For the text-containing cell, return its midpoint in (X, Y) coordinate format. 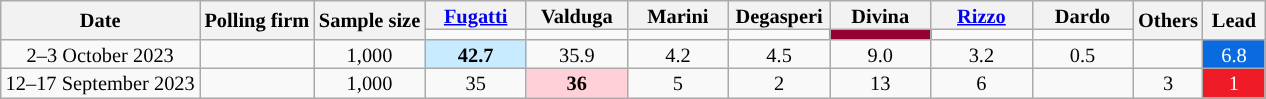
Rizzo (982, 14)
Polling firm (257, 20)
3 (1168, 82)
2 (780, 82)
Marini (678, 14)
0.5 (1082, 54)
2–3 October 2023 (100, 54)
6 (982, 82)
Valduga (576, 14)
Divina (880, 14)
4.2 (678, 54)
36 (576, 82)
Dardo (1082, 14)
42.7 (476, 54)
Fugatti (476, 14)
Degasperi (780, 14)
9.0 (880, 54)
35.9 (576, 54)
12–17 September 2023 (100, 82)
4.5 (780, 54)
5 (678, 82)
3.2 (982, 54)
1 (1234, 82)
Others (1168, 20)
13 (880, 82)
35 (476, 82)
Date (100, 20)
6.8 (1234, 54)
Sample size (370, 20)
Lead (1234, 20)
